Scan for the cell matching the given text and deliver its (X, Y) coordinate at center. 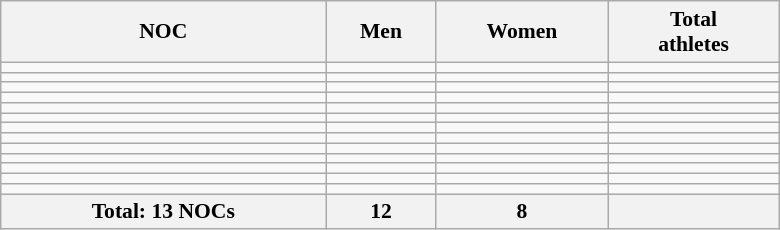
8 (522, 212)
Totalathletes (694, 32)
NOC (164, 32)
Men (381, 32)
12 (381, 212)
Total: 13 NOCs (164, 212)
Women (522, 32)
